Capture the cell that displays the provided text and extract its (x, y) central coordinate. 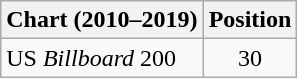
30 (250, 58)
US Billboard 200 (102, 58)
Position (250, 20)
Chart (2010–2019) (102, 20)
